Find where the given text appears and provide that cell's center as [X, Y] coordinate. 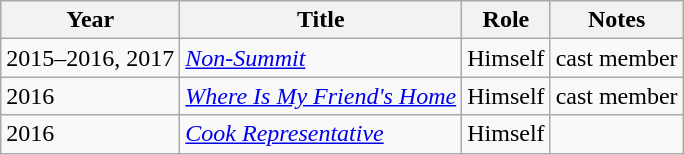
Cook Representative [321, 134]
Title [321, 20]
Role [506, 20]
Where Is My Friend's Home [321, 96]
Year [90, 20]
Non-Summit [321, 58]
Notes [616, 20]
2015–2016, 2017 [90, 58]
